Output the (X, Y) coordinate of the center of the cell containing the given text.  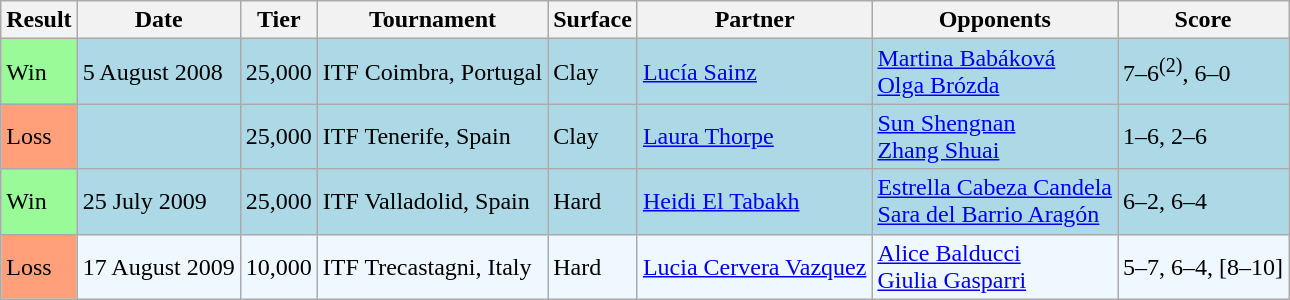
7–6(2), 6–0 (1204, 72)
ITF Coimbra, Portugal (432, 72)
Lucía Sainz (754, 72)
Result (39, 20)
Surface (593, 20)
Laura Thorpe (754, 136)
10,000 (278, 266)
5–7, 6–4, [8–10] (1204, 266)
1–6, 2–6 (1204, 136)
ITF Tenerife, Spain (432, 136)
Tier (278, 20)
25 July 2009 (158, 202)
17 August 2009 (158, 266)
Lucia Cervera Vazquez (754, 266)
5 August 2008 (158, 72)
Tournament (432, 20)
Heidi El Tabakh (754, 202)
Alice Balducci Giulia Gasparri (995, 266)
ITF Valladolid, Spain (432, 202)
ITF Trecastagni, Italy (432, 266)
Sun Shengnan Zhang Shuai (995, 136)
Score (1204, 20)
Partner (754, 20)
Estrella Cabeza Candela Sara del Barrio Aragón (995, 202)
6–2, 6–4 (1204, 202)
Date (158, 20)
Opponents (995, 20)
Martina Babáková Olga Brózda (995, 72)
